Pinpoint the cell where the given text exists, returning its [X, Y] midpoint coordinate. 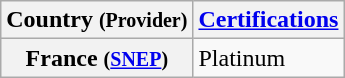
Certifications [268, 20]
France (SNEP) [97, 58]
Country (Provider) [97, 20]
Platinum [268, 58]
